Search for the cell housing the specified text and yield its [x, y] center coordinate. 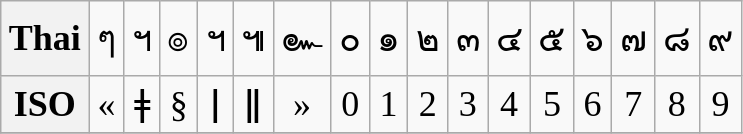
Thai [45, 38]
ǁ [253, 104]
๖ [592, 38]
๐ [350, 38]
7 [634, 104]
๛ [302, 38]
๒ [428, 38]
๓ [468, 38]
๘ [677, 38]
๏ [178, 38]
๚ [253, 38]
๑ [388, 38]
ǀ [216, 104]
» [302, 104]
3 [468, 104]
ISO [45, 104]
§ [178, 104]
0 [350, 104]
5 [552, 104]
6 [592, 104]
ๆ [106, 38]
2 [428, 104]
9 [720, 104]
1 [388, 104]
๗ [634, 38]
๙ [720, 38]
๕ [552, 38]
๔ [510, 38]
« [106, 104]
8 [677, 104]
ǂ [142, 104]
4 [510, 104]
